Detect which cell encompasses the target text, then output its [X, Y] center coordinate. 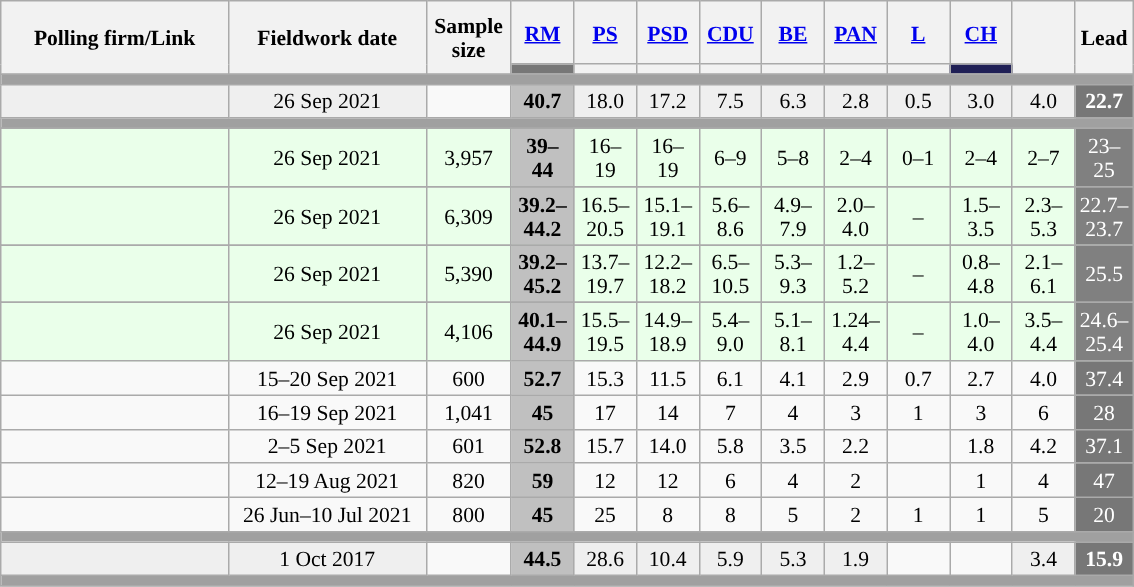
4.1 [794, 378]
5.8 [730, 446]
2–7 [1044, 158]
Polling firm/Link [115, 38]
10.4 [668, 559]
40.1–44.9 [542, 332]
2.7 [982, 378]
7 [730, 412]
601 [468, 446]
6,309 [468, 216]
37.4 [1104, 378]
47 [1104, 481]
7.5 [730, 101]
13.7–19.7 [606, 274]
0.5 [918, 101]
16–19 Sep 2021 [327, 412]
1.0–4.0 [982, 332]
2.1–6.1 [1044, 274]
3.4 [1044, 559]
37.1 [1104, 446]
14 [668, 412]
1 Oct 2017 [327, 559]
15.5–19.5 [606, 332]
PS [606, 32]
25 [606, 515]
2.2 [856, 446]
52.7 [542, 378]
15.9 [1104, 559]
4,106 [468, 332]
1.5–3.5 [982, 216]
4.9–7.9 [794, 216]
5.1–8.1 [794, 332]
22.7–23.7 [1104, 216]
11.5 [668, 378]
BE [794, 32]
23–25 [1104, 158]
39.2–44.2 [542, 216]
2–5 Sep 2021 [327, 446]
18.0 [606, 101]
44.5 [542, 559]
14.9–18.9 [668, 332]
0.7 [918, 378]
6.5–10.5 [730, 274]
0.8–4.8 [982, 274]
15.3 [606, 378]
0–1 [918, 158]
5.3 [794, 559]
39.2–45.2 [542, 274]
28 [1104, 412]
L [918, 32]
RM [542, 32]
3.5 [794, 446]
12.2–18.2 [668, 274]
Fieldwork date [327, 38]
16.5–20.5 [606, 216]
15–20 Sep 2021 [327, 378]
1.24–4.4 [856, 332]
2.8 [856, 101]
17.2 [668, 101]
15.7 [606, 446]
5,390 [468, 274]
5.9 [730, 559]
1.9 [856, 559]
5.3–9.3 [794, 274]
Lead [1104, 38]
Sample size [468, 38]
39–44 [542, 158]
14.0 [668, 446]
24.6–25.4 [1104, 332]
2.3–5.3 [1044, 216]
PAN [856, 32]
1.8 [982, 446]
52.8 [542, 446]
CH [982, 32]
5.6–8.6 [730, 216]
2.9 [856, 378]
CDU [730, 32]
5–8 [794, 158]
800 [468, 515]
3,957 [468, 158]
3.5–4.4 [1044, 332]
2.0–4.0 [856, 216]
820 [468, 481]
15.1–19.1 [668, 216]
4.2 [1044, 446]
1.2–5.2 [856, 274]
40.7 [542, 101]
22.7 [1104, 101]
6.1 [730, 378]
59 [542, 481]
600 [468, 378]
6.3 [794, 101]
12–19 Aug 2021 [327, 481]
26 Jun–10 Jul 2021 [327, 515]
5.4–9.0 [730, 332]
25.5 [1104, 274]
20 [1104, 515]
17 [606, 412]
1,041 [468, 412]
3.0 [982, 101]
28.6 [606, 559]
6–9 [730, 158]
PSD [668, 32]
